Identify which cell holds the provided text, then report its [X, Y] central coordinate. 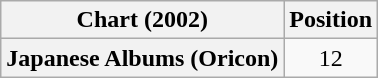
Chart (2002) [142, 20]
12 [331, 58]
Japanese Albums (Oricon) [142, 58]
Position [331, 20]
